Capture the cell that displays the provided text and extract its (x, y) central coordinate. 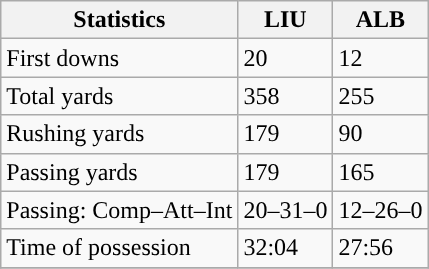
255 (380, 96)
Rushing yards (120, 134)
Passing: Comp–Att–Int (120, 210)
20–31–0 (286, 210)
32:04 (286, 248)
27:56 (380, 248)
358 (286, 96)
12 (380, 58)
Total yards (120, 96)
20 (286, 58)
Statistics (120, 20)
12–26–0 (380, 210)
165 (380, 172)
90 (380, 134)
ALB (380, 20)
First downs (120, 58)
Passing yards (120, 172)
Time of possession (120, 248)
LIU (286, 20)
